Identify which cell holds the provided text, then report its (x, y) central coordinate. 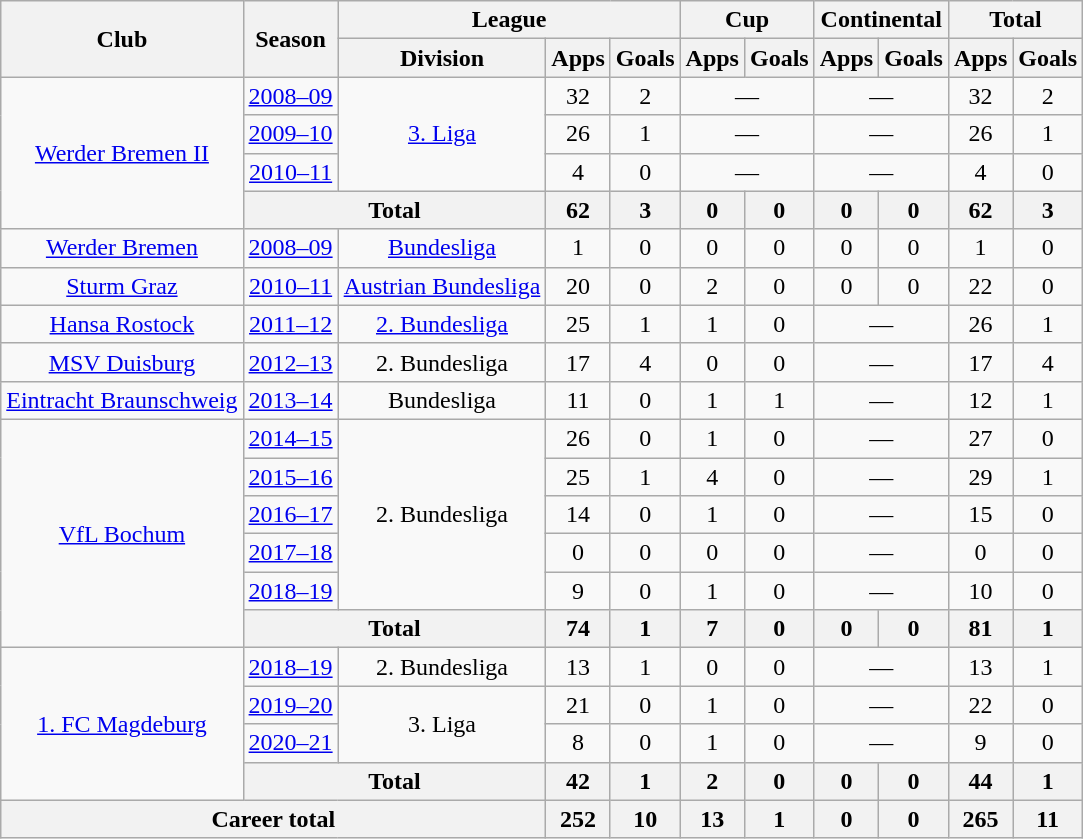
Career total (274, 819)
74 (578, 629)
15 (980, 515)
Hansa Rostock (122, 324)
2011–12 (290, 324)
44 (980, 781)
2014–15 (290, 438)
2015–16 (290, 477)
1. FC Magdeburg (122, 724)
Club (122, 39)
29 (980, 477)
Season (290, 39)
2016–17 (290, 515)
2009–10 (290, 134)
Cup (747, 20)
7 (712, 629)
Sturm Graz (122, 286)
20 (578, 286)
Austrian Bundesliga (442, 286)
252 (578, 819)
2013–14 (290, 400)
Eintracht Braunschweig (122, 400)
2012–13 (290, 362)
VfL Bochum (122, 533)
42 (578, 781)
2020–21 (290, 743)
Division (442, 58)
81 (980, 629)
2019–20 (290, 705)
8 (578, 743)
Continental (881, 20)
21 (578, 705)
265 (980, 819)
MSV Duisburg (122, 362)
27 (980, 438)
2017–18 (290, 553)
12 (980, 400)
Werder Bremen (122, 248)
14 (578, 515)
League (509, 20)
Werder Bremen II (122, 153)
